Return the (X, Y) coordinate for the center point of the cell that contains the specified text.  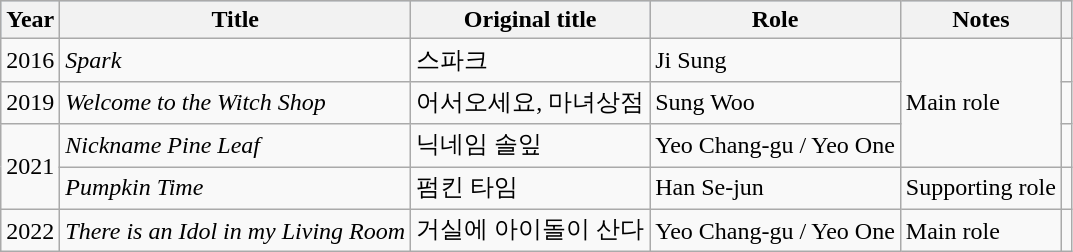
Original title (530, 20)
Spark (236, 60)
거실에 아이돌이 산다 (530, 230)
Pumpkin Time (236, 188)
Han Se-jun (776, 188)
2019 (30, 102)
2022 (30, 230)
Notes (980, 20)
2021 (30, 166)
어서오세요, 마녀상점 (530, 102)
Ji Sung (776, 60)
Nickname Pine Leaf (236, 146)
스파크 (530, 60)
Supporting role (980, 188)
Year (30, 20)
Sung Woo (776, 102)
Role (776, 20)
Welcome to the Witch Shop (236, 102)
There is an Idol in my Living Room (236, 230)
닉네임 솔잎 (530, 146)
Title (236, 20)
2016 (30, 60)
펌킨 타임 (530, 188)
